Return the (X, Y) coordinate for the center point of the cell that contains the specified text.  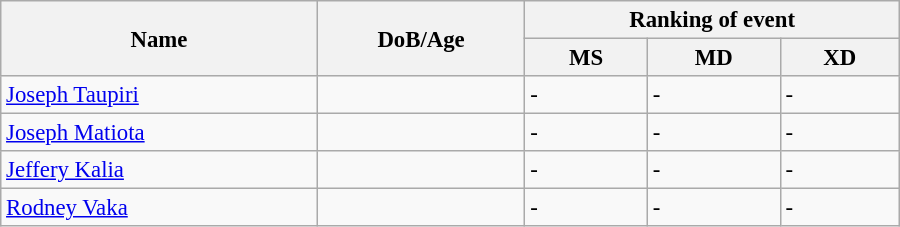
Jeffery Kalia (159, 170)
Joseph Matiota (159, 133)
DoB/Age (421, 38)
Name (159, 38)
MD (714, 58)
XD (840, 58)
MS (586, 58)
Joseph Taupiri (159, 95)
Ranking of event (712, 20)
Rodney Vaka (159, 208)
